For the text-containing cell, return its midpoint in [x, y] coordinate format. 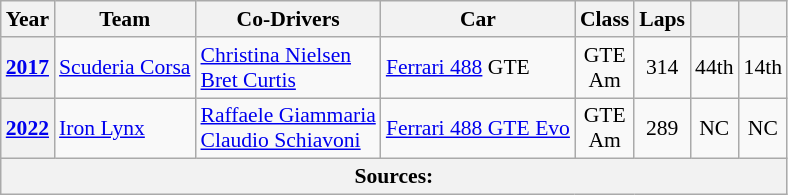
Laps [662, 19]
Year [28, 19]
2022 [28, 128]
14th [764, 68]
Sources: [394, 177]
Christina Nielsen Bret Curtis [288, 68]
2017 [28, 68]
Team [124, 19]
44th [714, 68]
Class [604, 19]
289 [662, 128]
Ferrari 488 GTE Evo [478, 128]
Scuderia Corsa [124, 68]
Ferrari 488 GTE [478, 68]
314 [662, 68]
Iron Lynx [124, 128]
Raffaele Giammaria Claudio Schiavoni [288, 128]
Co-Drivers [288, 19]
Car [478, 19]
